Locate the cell with the specified text and output its [x, y] center coordinate. 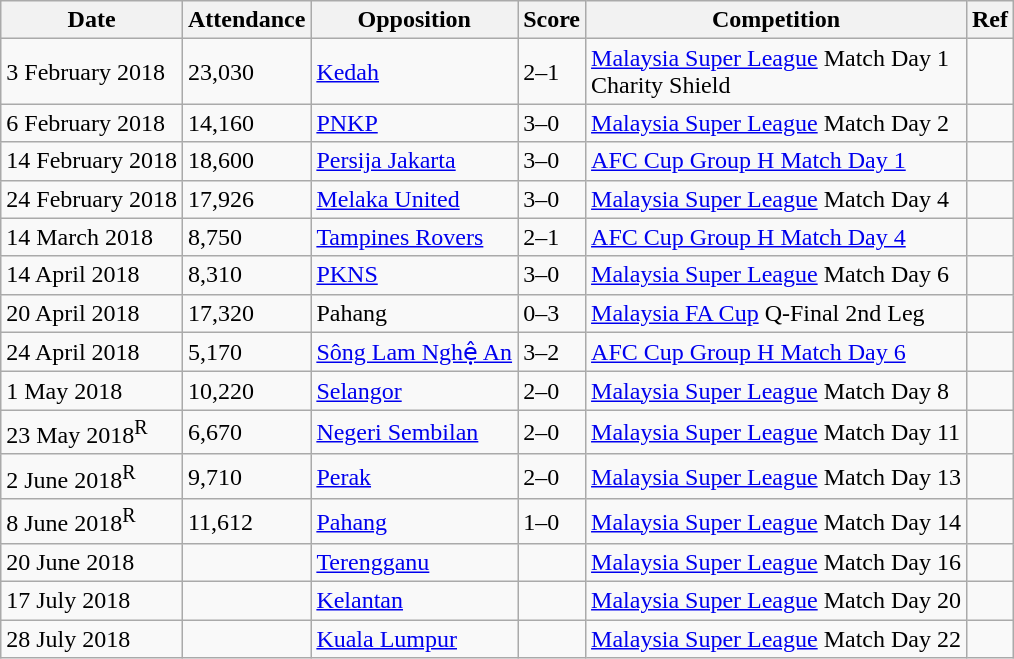
3 February 2018 [92, 72]
Selangor [414, 391]
20 June 2018 [92, 563]
11,612 [246, 522]
8 June 2018R [92, 522]
Kuala Lumpur [414, 639]
0–3 [552, 313]
Perak [414, 476]
17,926 [246, 199]
14 February 2018 [92, 161]
Malaysia Super League Match Day 8 [776, 391]
Malaysia FA Cup Q-Final 2nd Leg [776, 313]
23,030 [246, 72]
Ref [990, 20]
Opposition [414, 20]
PNKP [414, 123]
6,670 [246, 432]
Sông Lam Nghệ An [414, 352]
17,320 [246, 313]
Date [92, 20]
AFC Cup Group H Match Day 4 [776, 237]
23 May 2018R [92, 432]
28 July 2018 [92, 639]
24 February 2018 [92, 199]
Malaysia Super League Match Day 14 [776, 522]
Melaka United [414, 199]
Malaysia Super League Match Day 6 [776, 275]
10,220 [246, 391]
Malaysia Super League Match Day 16 [776, 563]
Competition [776, 20]
9,710 [246, 476]
Malaysia Super League Match Day 2 [776, 123]
17 July 2018 [92, 601]
6 February 2018 [92, 123]
5,170 [246, 352]
Attendance [246, 20]
18,600 [246, 161]
Tampines Rovers [414, 237]
Malaysia Super League Match Day 1Charity Shield [776, 72]
24 April 2018 [92, 352]
AFC Cup Group H Match Day 6 [776, 352]
1–0 [552, 522]
14 April 2018 [92, 275]
20 April 2018 [92, 313]
Malaysia Super League Match Day 4 [776, 199]
PKNS [414, 275]
Kedah [414, 72]
1 May 2018 [92, 391]
Negeri Sembilan [414, 432]
8,750 [246, 237]
Terengganu [414, 563]
14,160 [246, 123]
Malaysia Super League Match Day 20 [776, 601]
2 June 2018R [92, 476]
Kelantan [414, 601]
Malaysia Super League Match Day 11 [776, 432]
8,310 [246, 275]
Persija Jakarta [414, 161]
Malaysia Super League Match Day 13 [776, 476]
14 March 2018 [92, 237]
AFC Cup Group H Match Day 1 [776, 161]
3–2 [552, 352]
Malaysia Super League Match Day 22 [776, 639]
Score [552, 20]
